Identify which cell holds the provided text, then report its (x, y) central coordinate. 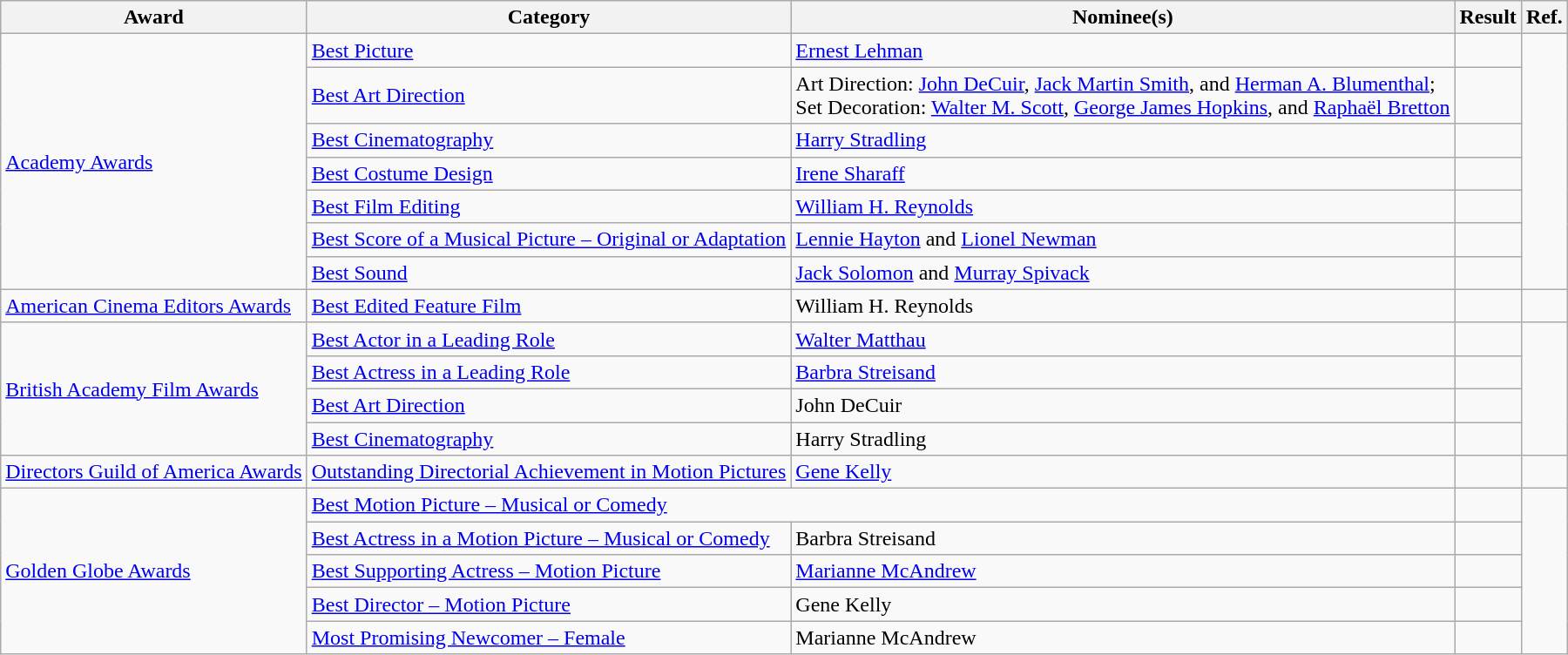
Result (1488, 17)
Lennie Hayton and Lionel Newman (1123, 240)
Best Score of a Musical Picture – Original or Adaptation (549, 240)
Best Motion Picture – Musical or Comedy (881, 505)
Best Edited Feature Film (549, 306)
Best Actor in a Leading Role (549, 339)
Directors Guild of America Awards (153, 472)
Jack Solomon and Murray Spivack (1123, 273)
Best Costume Design (549, 173)
Ref. (1544, 17)
Irene Sharaff (1123, 173)
Ernest Lehman (1123, 51)
Category (549, 17)
Award (153, 17)
Best Actress in a Motion Picture – Musical or Comedy (549, 538)
Best Supporting Actress – Motion Picture (549, 571)
Best Sound (549, 273)
Nominee(s) (1123, 17)
Academy Awards (153, 162)
Best Actress in a Leading Role (549, 372)
Walter Matthau (1123, 339)
British Academy Film Awards (153, 388)
Best Film Editing (549, 206)
Art Direction: John DeCuir, Jack Martin Smith, and Herman A. Blumenthal; Set Decoration: Walter M. Scott, George James Hopkins, and Raphaël Bretton (1123, 96)
Outstanding Directorial Achievement in Motion Pictures (549, 472)
Most Promising Newcomer – Female (549, 638)
American Cinema Editors Awards (153, 306)
Best Director – Motion Picture (549, 604)
John DeCuir (1123, 405)
Best Picture (549, 51)
Golden Globe Awards (153, 571)
